Pinpoint the cell where the given text exists, returning its [x, y] midpoint coordinate. 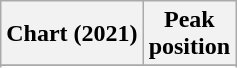
Chart (2021) [72, 34]
Peakposition [189, 34]
